Extract the (X, Y) coordinate from the center of the cell holding the provided text.  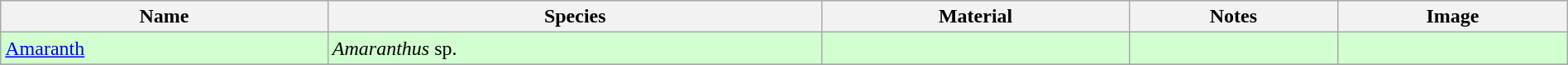
Notes (1234, 17)
Material (976, 17)
Name (165, 17)
Image (1452, 17)
Species (575, 17)
Amaranthus sp. (575, 48)
Amaranth (165, 48)
